Scan for the cell matching the given text and deliver its (X, Y) coordinate at center. 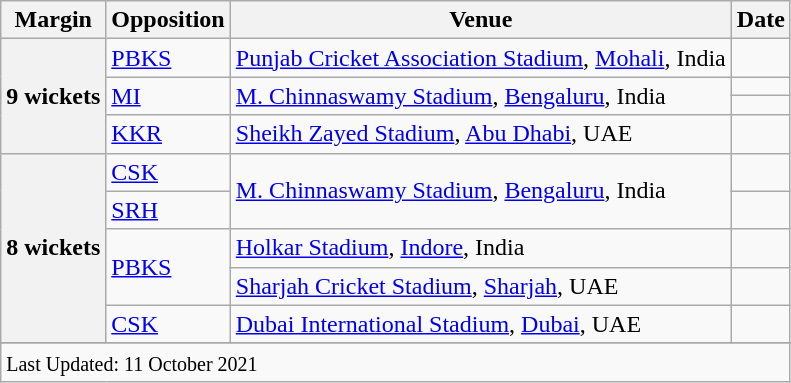
Sheikh Zayed Stadium, Abu Dhabi, UAE (480, 134)
Last Updated: 11 October 2021 (396, 362)
Dubai International Stadium, Dubai, UAE (480, 324)
Punjab Cricket Association Stadium, Mohali, India (480, 58)
Margin (54, 20)
Venue (480, 20)
Opposition (168, 20)
Holkar Stadium, Indore, India (480, 248)
SRH (168, 210)
MI (168, 96)
KKR (168, 134)
9 wickets (54, 96)
Date (760, 20)
8 wickets (54, 248)
Sharjah Cricket Stadium, Sharjah, UAE (480, 286)
